Determine the [X, Y] coordinate at the center of the cell enclosing the given text.  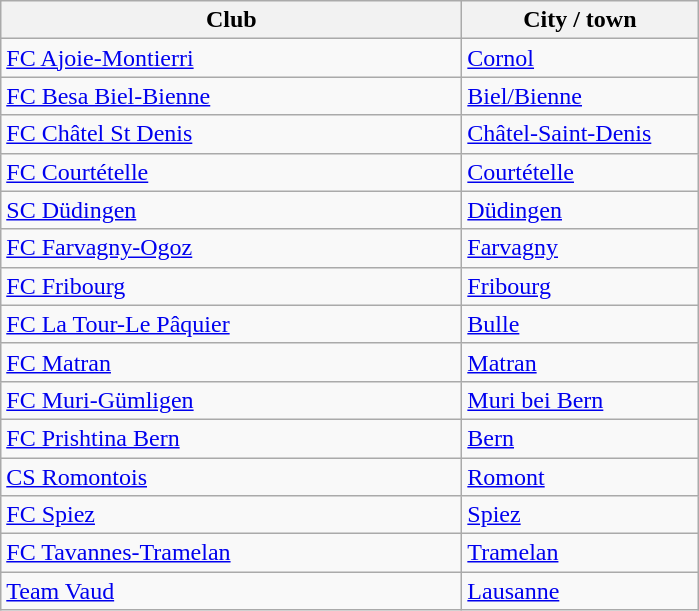
FC Prishtina Bern [232, 438]
FC Besa Biel-Bienne [232, 96]
FC Spiez [232, 515]
FC Ajoie-Montierri [232, 58]
Farvagny [580, 248]
SC Düdingen [232, 210]
FC La Tour-Le Pâquier [232, 324]
Matran [580, 362]
FC Muri-Gümligen [232, 400]
Cornol [580, 58]
Fribourg [580, 286]
Tramelan [580, 553]
Muri bei Bern [580, 400]
Châtel-Saint-Denis [580, 134]
FC Châtel St Denis [232, 134]
Biel/Bienne [580, 96]
Club [232, 20]
FC Matran [232, 362]
City / town [580, 20]
Romont [580, 477]
Team Vaud [232, 591]
Bulle [580, 324]
FC Tavannes-Tramelan [232, 553]
FC Courtételle [232, 172]
Düdingen [580, 210]
FC Farvagny-Ogoz [232, 248]
Lausanne [580, 591]
Bern [580, 438]
CS Romontois [232, 477]
Courtételle [580, 172]
FC Fribourg [232, 286]
Spiez [580, 515]
